Identify which cell holds the provided text, then report its [x, y] central coordinate. 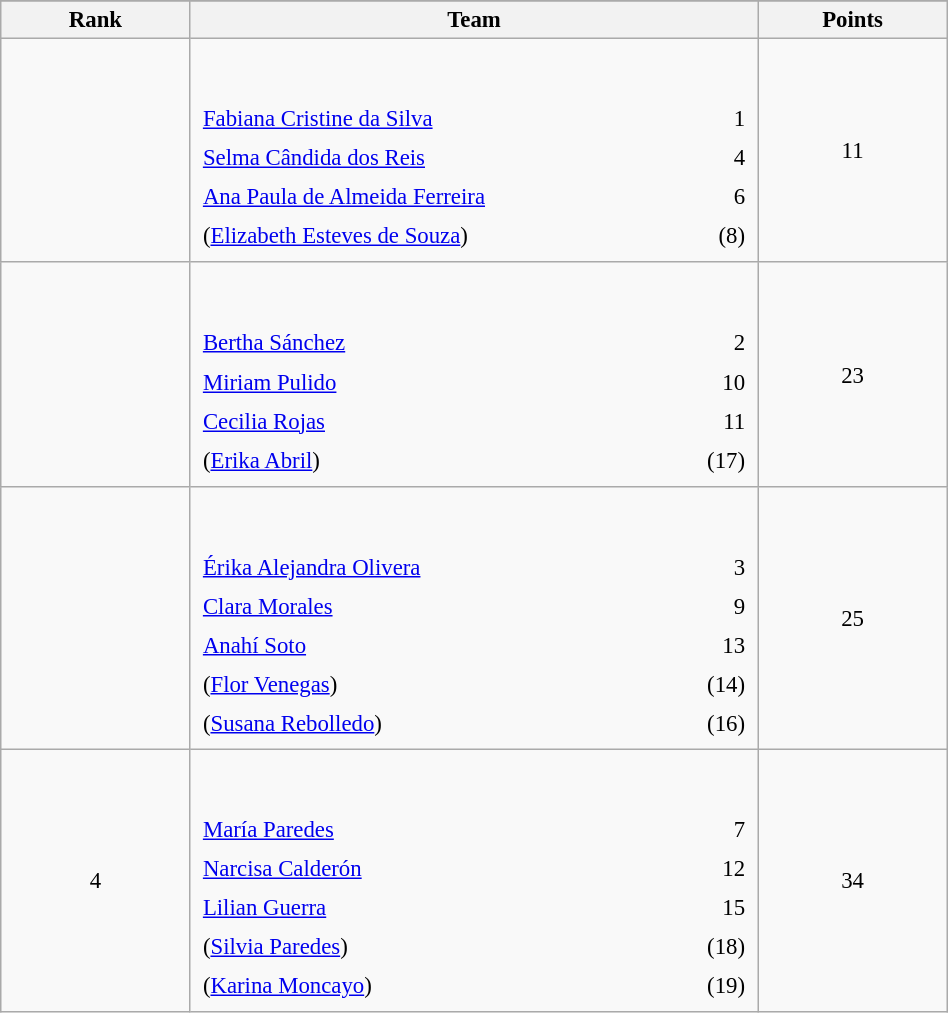
(Susana Rebolledo) [425, 723]
9 [702, 606]
25 [852, 618]
(8) [720, 236]
7 [692, 830]
(Elizabeth Esteves de Souza) [442, 236]
12 [692, 869]
María Paredes [415, 830]
23 [852, 374]
Narcisa Calderón [415, 869]
Ana Paula de Almeida Ferreira [442, 197]
2 [685, 343]
María Paredes 7 Narcisa Calderón 12 Lilian Guerra 15 (Silvia Paredes) (18) (Karina Moncayo) (19) [474, 882]
Fabiana Cristine da Silva 1 Selma Cândida dos Reis 4 Ana Paula de Almeida Ferreira 6 (Elizabeth Esteves de Souza) (8) [474, 151]
Bertha Sánchez 2 Miriam Pulido 10 Cecilia Rojas 11 (Erika Abril) (17) [474, 374]
6 [720, 197]
(Erika Abril) [407, 460]
Rank [96, 20]
15 [692, 908]
(Silvia Paredes) [415, 947]
Points [852, 20]
3 [702, 567]
(18) [692, 947]
Érika Alejandra Olivera [425, 567]
Clara Morales [425, 606]
Team [474, 20]
(16) [702, 723]
(Flor Venegas) [425, 684]
(Karina Moncayo) [415, 986]
34 [852, 882]
Cecilia Rojas [407, 421]
Bertha Sánchez [407, 343]
(14) [702, 684]
1 [720, 119]
13 [702, 645]
Selma Cândida dos Reis [442, 158]
10 [685, 382]
(17) [685, 460]
Fabiana Cristine da Silva [442, 119]
Lilian Guerra [415, 908]
Anahí Soto [425, 645]
(19) [692, 986]
Érika Alejandra Olivera 3 Clara Morales 9 Anahí Soto 13 (Flor Venegas) (14) (Susana Rebolledo) (16) [474, 618]
Miriam Pulido [407, 382]
